Scan for the cell matching the given text and deliver its (X, Y) coordinate at center. 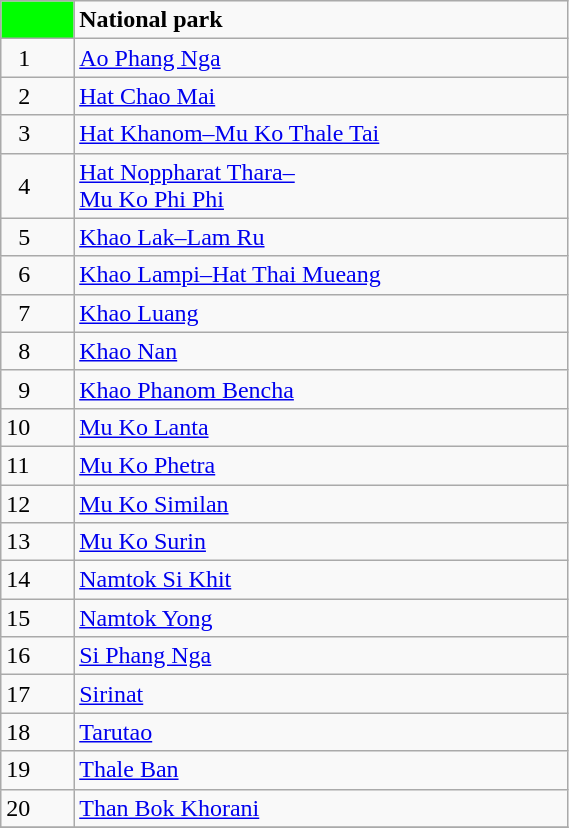
10 (38, 427)
8 (38, 351)
Tarutao (321, 732)
5 (38, 237)
3 (38, 134)
Mu Ko Similan (321, 503)
Khao Nan (321, 351)
15 (38, 618)
Thale Ban (321, 770)
14 (38, 580)
17 (38, 694)
Si Phang Nga (321, 656)
9 (38, 389)
Than Bok Khorani (321, 808)
Mu Ko Phetra (321, 465)
Hat Noppharat Thara–Mu Ko Phi Phi (321, 186)
16 (38, 656)
Khao Lak–Lam Ru (321, 237)
Ao Phang Nga (321, 58)
Namtok Yong (321, 618)
20 (38, 808)
7 (38, 313)
12 (38, 503)
Mu Ko Surin (321, 542)
Khao Luang (321, 313)
2 (38, 96)
11 (38, 465)
National park (321, 20)
Khao Lampi–Hat Thai Mueang (321, 275)
13 (38, 542)
1 (38, 58)
Hat Khanom–Mu Ko Thale Tai (321, 134)
4 (38, 186)
18 (38, 732)
Sirinat (321, 694)
Namtok Si Khit (321, 580)
19 (38, 770)
Hat Chao Mai (321, 96)
6 (38, 275)
Mu Ko Lanta (321, 427)
Khao Phanom Bencha (321, 389)
